Provide the (x, y) coordinate of the cell's center where the given text is located.  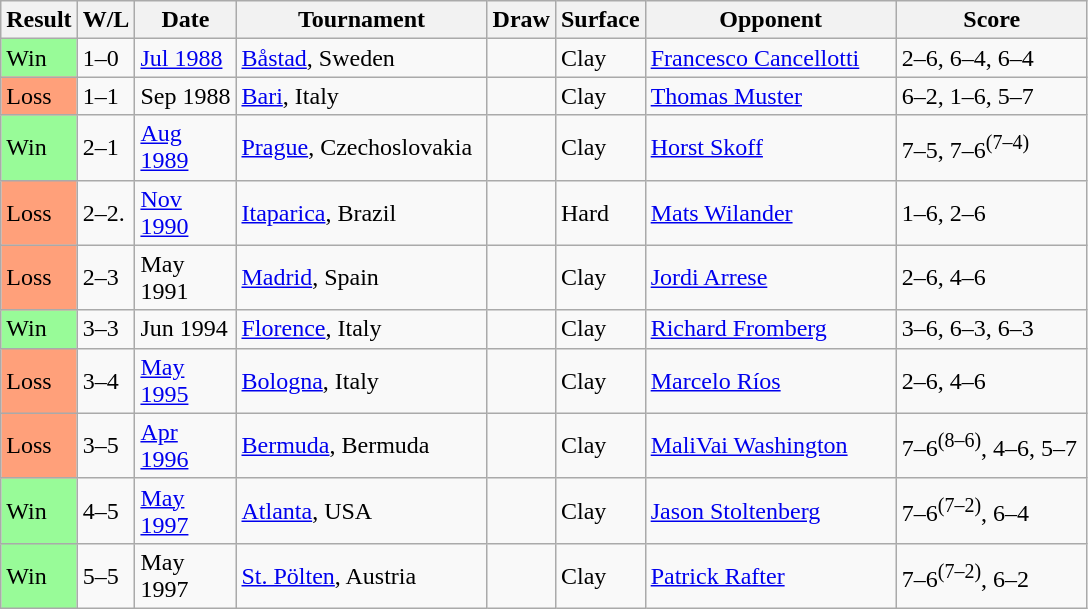
3–5 (106, 446)
2–3 (106, 278)
Marcelo Ríos (770, 380)
Prague, Czechoslovakia (362, 148)
1–6, 2–6 (992, 212)
Mats Wilander (770, 212)
Hard (600, 212)
1–0 (106, 58)
Jordi Arrese (770, 278)
7–6(8–6), 4–6, 5–7 (992, 446)
Bermuda, Bermuda (362, 446)
Date (186, 20)
Bari, Italy (362, 96)
2–6, 6–4, 6–4 (992, 58)
Thomas Muster (770, 96)
Jul 1988 (186, 58)
7–5, 7–6(7–4) (992, 148)
2–1 (106, 148)
7–6(7–2), 6–4 (992, 510)
Horst Skoff (770, 148)
Apr 1996 (186, 446)
2–2. (106, 212)
Bologna, Italy (362, 380)
May 1991 (186, 278)
Francesco Cancellotti (770, 58)
3–4 (106, 380)
Richard Fromberg (770, 329)
Jun 1994 (186, 329)
Jason Stoltenberg (770, 510)
Tournament (362, 20)
1–1 (106, 96)
3–3 (106, 329)
W/L (106, 20)
Result (39, 20)
Nov 1990 (186, 212)
6–2, 1–6, 5–7 (992, 96)
Surface (600, 20)
Itaparica, Brazil (362, 212)
4–5 (106, 510)
Score (992, 20)
Båstad, Sweden (362, 58)
Atlanta, USA (362, 510)
MaliVai Washington (770, 446)
Aug 1989 (186, 148)
Madrid, Spain (362, 278)
St. Pölten, Austria (362, 576)
May 1995 (186, 380)
Sep 1988 (186, 96)
5–5 (106, 576)
3–6, 6–3, 6–3 (992, 329)
Florence, Italy (362, 329)
Patrick Rafter (770, 576)
7–6(7–2), 6–2 (992, 576)
Draw (521, 20)
Opponent (770, 20)
